Capture the cell that displays the provided text and extract its (x, y) central coordinate. 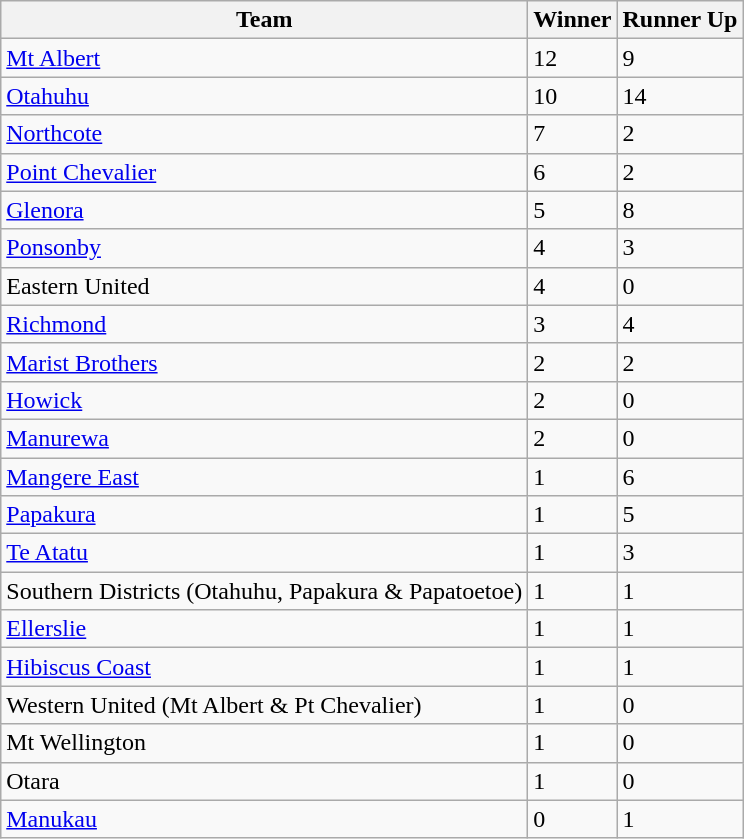
Papakura (264, 515)
Hibiscus Coast (264, 667)
Richmond (264, 324)
10 (572, 96)
7 (572, 134)
14 (680, 96)
Ponsonby (264, 248)
Otara (264, 781)
Winner (572, 20)
Eastern United (264, 286)
Mt Wellington (264, 743)
Marist Brothers (264, 362)
Runner Up (680, 20)
Manukau (264, 819)
Western United (Mt Albert & Pt Chevalier) (264, 705)
Howick (264, 400)
Manurewa (264, 438)
Team (264, 20)
Te Atatu (264, 553)
Ellerslie (264, 629)
Mangere East (264, 477)
Glenora (264, 210)
Southern Districts (Otahuhu, Papakura & Papatoetoe) (264, 591)
Point Chevalier (264, 172)
8 (680, 210)
9 (680, 58)
Otahuhu (264, 96)
Northcote (264, 134)
Mt Albert (264, 58)
12 (572, 58)
